From the cell containing the given text, extract its center point as [X, Y] coordinate. 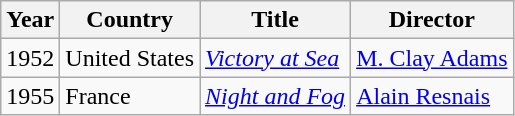
Country [130, 20]
Year [30, 20]
Alain Resnais [432, 96]
Victory at Sea [276, 58]
Night and Fog [276, 96]
Title [276, 20]
M. Clay Adams [432, 58]
United States [130, 58]
1955 [30, 96]
Director [432, 20]
France [130, 96]
1952 [30, 58]
